Capture the cell that displays the provided text and extract its (x, y) central coordinate. 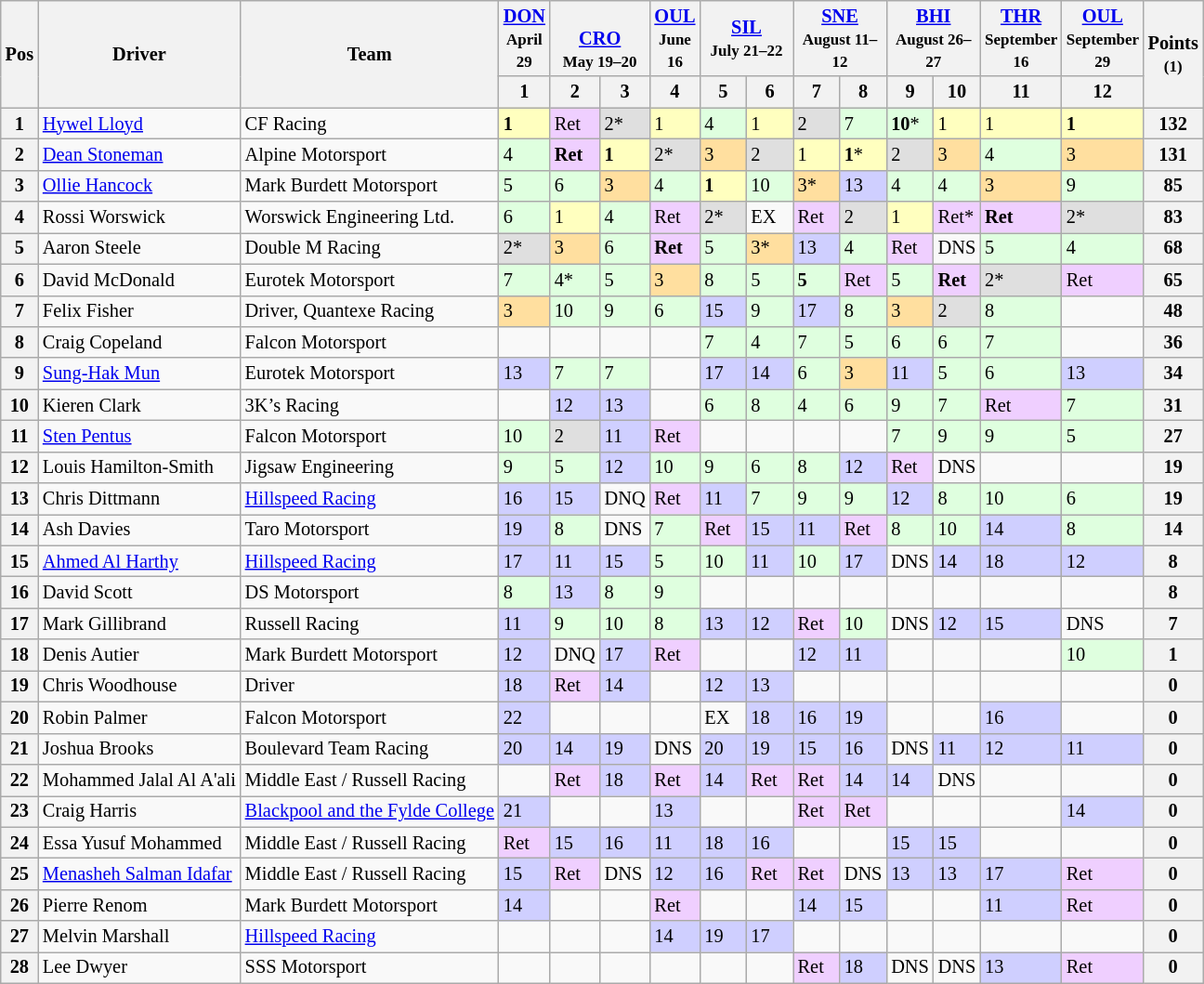
Double M Racing (370, 248)
DS Motorsport (370, 592)
Rossi Worswick (139, 217)
OULSeptember 29 (1103, 38)
Ollie Hancock (139, 186)
Ahmed Al Harthy (139, 561)
Kieren Clark (139, 405)
Team (370, 54)
SSS Motorsport (370, 967)
SNEAugust 11–12 (840, 38)
David McDonald (139, 280)
Driver, Quantexe Racing (370, 311)
Sten Pentus (139, 436)
48 (1173, 311)
Lee Dwyer (139, 967)
Ret* (957, 217)
26 (20, 905)
Alpine Motorsport (370, 154)
4* (575, 280)
Points(1) (1173, 54)
83 (1173, 217)
24 (20, 843)
Aaron Steele (139, 248)
1* (863, 154)
Melvin Marshall (139, 937)
31 (1173, 405)
3K’s Racing (370, 405)
Pierre Renom (139, 905)
Louis Hamilton-Smith (139, 467)
THRSeptember 16 (1021, 38)
85 (1173, 186)
OULJune 16 (675, 38)
Craig Copeland (139, 342)
Ash Davies (139, 530)
Boulevard Team Racing (370, 749)
Essa Yusuf Mohammed (139, 843)
Hywel Lloyd (139, 124)
25 (20, 873)
28 (20, 967)
Worswick Engineering Ltd. (370, 217)
Jigsaw Engineering (370, 467)
CF Racing (370, 124)
132 (1173, 124)
23 (20, 811)
10* (910, 124)
Joshua Brooks (139, 749)
Taro Motorsport (370, 530)
CROMay 19–20 (600, 38)
Pos (20, 54)
Mark Gillibrand (139, 623)
34 (1173, 374)
Mohammed Jalal Al A'ali (139, 780)
Felix Fisher (139, 311)
Sung-Hak Mun (139, 374)
65 (1173, 280)
68 (1173, 248)
David Scott (139, 592)
Denis Autier (139, 655)
Chris Woodhouse (139, 686)
DONApril 29 (524, 38)
Russell Racing (370, 623)
36 (1173, 342)
Chris Dittmann (139, 499)
BHIAugust 26–27 (933, 38)
Robin Palmer (139, 717)
Menasheh Salman Idafar (139, 873)
Dean Stoneman (139, 154)
131 (1173, 154)
Blackpool and the Fylde College (370, 811)
SILJuly 21–22 (746, 38)
Craig Harris (139, 811)
